Provide the (x, y) coordinate of the cell's center where the given text is located.  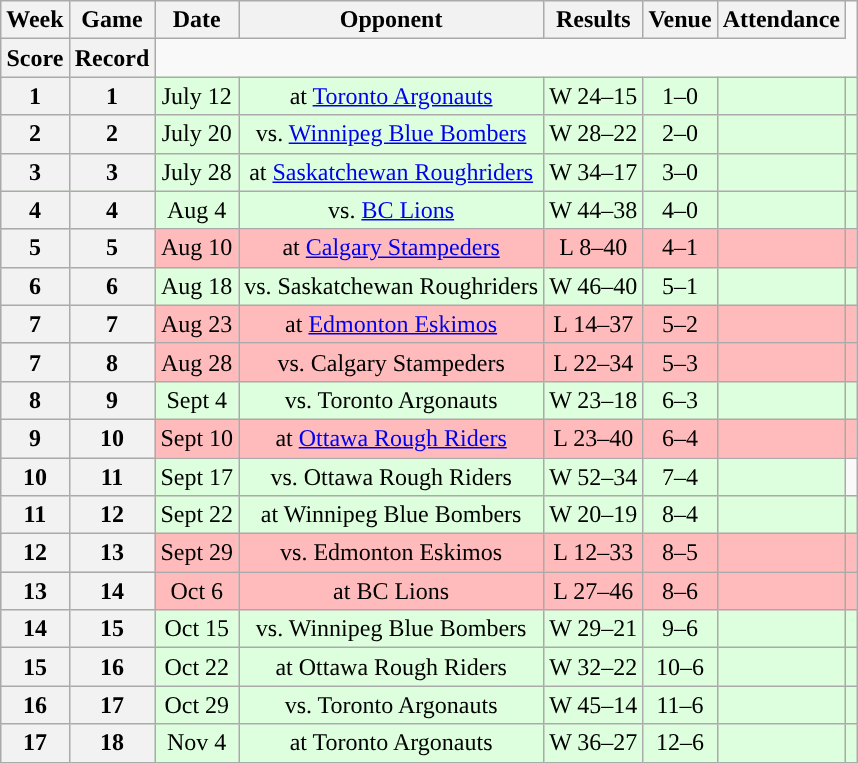
Record (112, 58)
4–0 (680, 210)
6–3 (680, 400)
Aug 23 (197, 324)
Date (197, 20)
Nov 4 (197, 743)
Week (35, 20)
July 28 (197, 172)
W 20–19 (594, 515)
Sept 29 (197, 553)
5–3 (680, 362)
Venue (680, 20)
at Saskatchewan Roughriders (392, 172)
Game (112, 20)
vs. BC Lions (392, 210)
L 8–40 (594, 248)
Results (594, 20)
1–0 (680, 96)
Oct 22 (197, 667)
8–6 (680, 591)
W 28–22 (594, 134)
Aug 28 (197, 362)
July 12 (197, 96)
11–6 (680, 705)
L 14–37 (594, 324)
2–0 (680, 134)
Oct 15 (197, 629)
Sept 22 (197, 515)
Aug 10 (197, 248)
at Edmonton Eskimos (392, 324)
W 36–27 (594, 743)
12–6 (680, 743)
8–4 (680, 515)
Aug 18 (197, 286)
L 22–34 (594, 362)
Opponent (392, 20)
at Winnipeg Blue Bombers (392, 515)
W 23–18 (594, 400)
W 52–34 (594, 477)
W 24–15 (594, 96)
10–6 (680, 667)
W 32–22 (594, 667)
5–2 (680, 324)
vs. Edmonton Eskimos (392, 553)
7–4 (680, 477)
L 12–33 (594, 553)
5–1 (680, 286)
18 (112, 743)
L 27–46 (594, 591)
July 20 (197, 134)
3–0 (680, 172)
vs. Ottawa Rough Riders (392, 477)
vs. Saskatchewan Roughriders (392, 286)
W 46–40 (594, 286)
Sept 17 (197, 477)
Score (35, 58)
vs. Calgary Stampeders (392, 362)
at BC Lions (392, 591)
4–1 (680, 248)
W 29–21 (594, 629)
Aug 4 (197, 210)
9–6 (680, 629)
at Calgary Stampeders (392, 248)
6–4 (680, 438)
W 44–38 (594, 210)
W 34–17 (594, 172)
Oct 6 (197, 591)
W 45–14 (594, 705)
8–5 (680, 553)
Attendance (781, 20)
Sept 4 (197, 400)
L 23–40 (594, 438)
Oct 29 (197, 705)
Sept 10 (197, 438)
